Determine the (X, Y) coordinate at the center of the cell enclosing the given text.  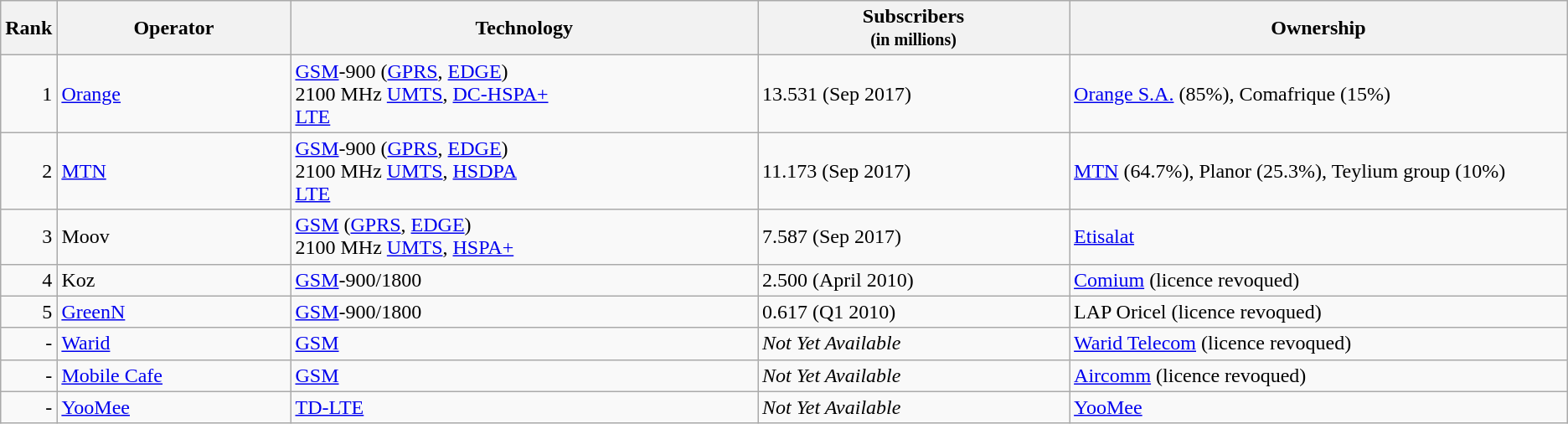
Etisalat (1318, 236)
Comium (licence revoqued) (1318, 280)
Warid (174, 344)
Mobile Cafe (174, 375)
Aircomm (licence revoqued) (1318, 375)
LAP Oricel (licence revoqued) (1318, 312)
7.587 (Sep 2017) (913, 236)
3 (28, 236)
1 (28, 94)
2 (28, 171)
Warid Telecom (licence revoqued) (1318, 344)
11.173 (Sep 2017) (913, 171)
13.531 (Sep 2017) (913, 94)
GSM-900 (GPRS, EDGE)2100 MHz UMTS, DC-HSPA+LTE (524, 94)
Rank (28, 28)
Koz (174, 280)
Orange S.A. (85%), Comafrique (15%) (1318, 94)
Operator (174, 28)
Ownership (1318, 28)
Moov (174, 236)
GSM (GPRS, EDGE)2100 MHz UMTS, HSPA+ (524, 236)
Orange (174, 94)
0.617 (Q1 2010) (913, 312)
2.500 (April 2010) (913, 280)
TD-LTE (524, 407)
5 (28, 312)
MTN (64.7%), Planor (25.3%), Teylium group (10%) (1318, 171)
MTN (174, 171)
4 (28, 280)
Technology (524, 28)
GreenN (174, 312)
Subscribers(in millions) (913, 28)
GSM-900 (GPRS, EDGE)2100 MHz UMTS, HSDPALTE (524, 171)
